Find where the given text appears and provide that cell's center as [x, y] coordinate. 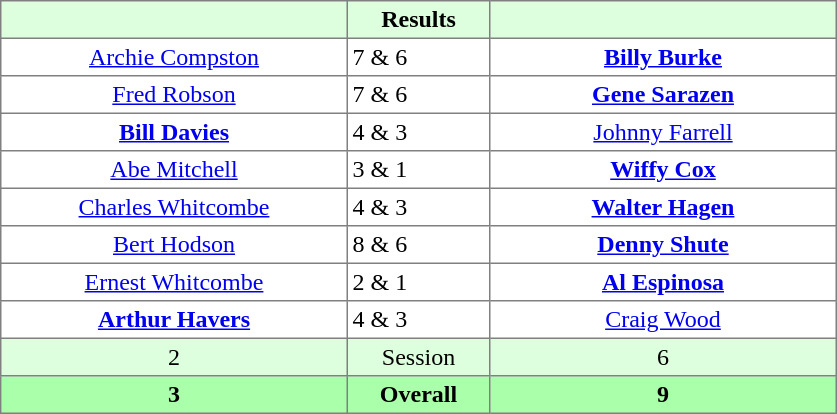
6 [663, 357]
Arthur Havers [174, 320]
Denny Shute [663, 245]
Bert Hodson [174, 245]
Walter Hagen [663, 207]
2 [174, 357]
9 [663, 395]
Johnny Farrell [663, 132]
Billy Burke [663, 57]
Al Espinosa [663, 282]
Archie Compston [174, 57]
Craig Wood [663, 320]
Results [418, 20]
Fred Robson [174, 95]
Overall [418, 395]
3 [174, 395]
2 & 1 [418, 282]
8 & 6 [418, 245]
Ernest Whitcombe [174, 282]
Charles Whitcombe [174, 207]
3 & 1 [418, 170]
Gene Sarazen [663, 95]
Wiffy Cox [663, 170]
Bill Davies [174, 132]
Abe Mitchell [174, 170]
Session [418, 357]
